Identify which cell holds the provided text, then report its (X, Y) central coordinate. 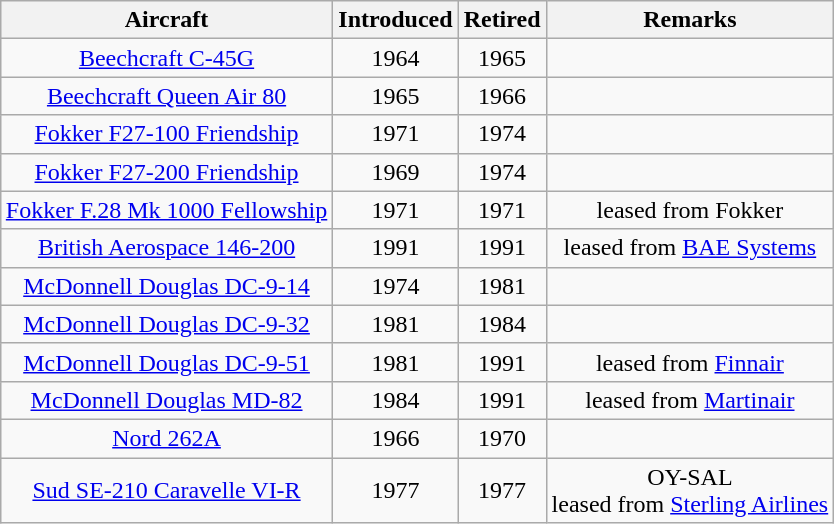
Fokker F.28 Mk 1000 Fellowship (166, 210)
McDonnell Douglas DC-9-32 (166, 324)
Sud SE-210 Caravelle VI-R (166, 490)
leased from Martinair (690, 400)
1964 (396, 58)
Remarks (690, 20)
Retired (502, 20)
Fokker F27-100 Friendship (166, 134)
British Aerospace 146-200 (166, 248)
leased from Fokker (690, 210)
McDonnell Douglas DC-9-14 (166, 286)
1969 (396, 172)
Aircraft (166, 20)
Fokker F27-200 Friendship (166, 172)
Beechcraft C-45G (166, 58)
McDonnell Douglas MD-82 (166, 400)
leased from BAE Systems (690, 248)
1970 (502, 438)
Introduced (396, 20)
leased from Finnair (690, 362)
McDonnell Douglas DC-9-51 (166, 362)
Beechcraft Queen Air 80 (166, 96)
Nord 262A (166, 438)
OY-SALleased from Sterling Airlines (690, 490)
